Detect which cell encompasses the target text, then output its [x, y] center coordinate. 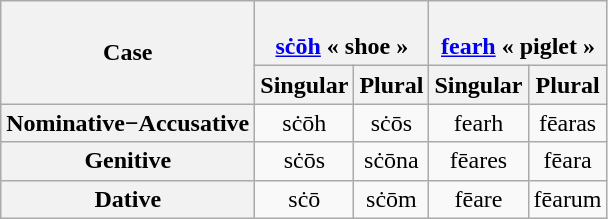
Case [128, 52]
fēaras [568, 123]
fearh [478, 123]
sċōm [392, 199]
fēares [478, 161]
sċōna [392, 161]
fēara [568, 161]
sċōh « shoe » [342, 34]
sċōh [304, 123]
fēare [478, 199]
Dative [128, 199]
fearh « piglet » [518, 34]
Genitive [128, 161]
Nominative−Accusative [128, 123]
fēarum [568, 199]
sċō [304, 199]
